Capture the cell that displays the provided text and extract its (X, Y) central coordinate. 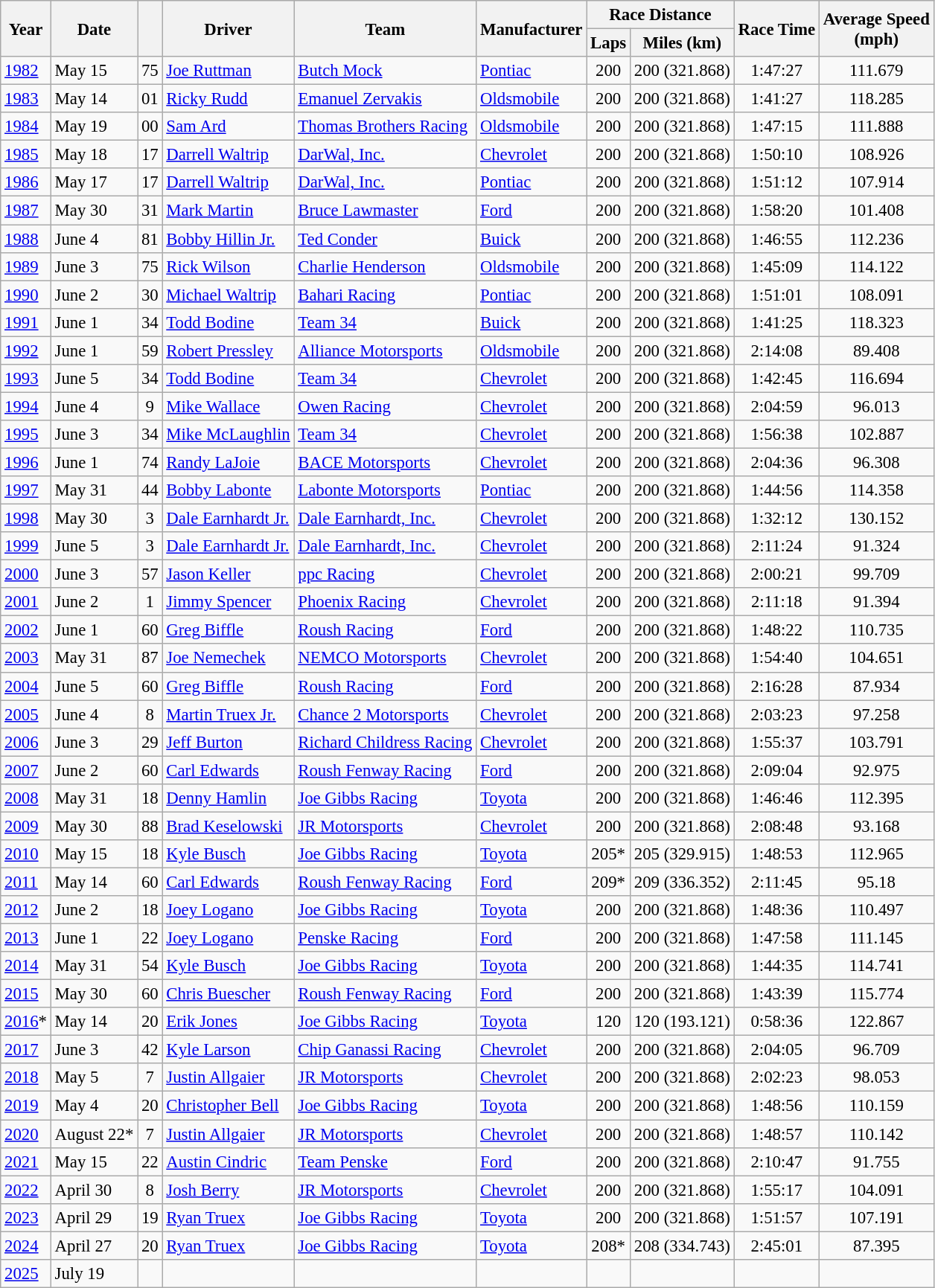
2:08:48 (776, 826)
1:42:45 (776, 379)
1:50:10 (776, 155)
87.395 (876, 1246)
Richard Childress Racing (386, 742)
104.091 (876, 1190)
108.091 (876, 295)
110.159 (876, 1106)
122.867 (876, 1022)
2013 (26, 938)
Chance 2 Motorsports (386, 714)
98.053 (876, 1078)
19 (150, 1217)
Year (26, 28)
1989 (26, 266)
44 (150, 490)
Laps (609, 43)
112.395 (876, 798)
97.258 (876, 714)
1998 (26, 519)
1 (150, 602)
2003 (26, 659)
104.651 (876, 659)
May 4 (94, 1106)
110.497 (876, 910)
120 (193.121) (683, 1022)
2:11:18 (776, 602)
209* (609, 882)
Team (386, 28)
1:46:46 (776, 798)
1988 (26, 239)
2:10:47 (776, 1162)
2:02:23 (776, 1078)
1:48:36 (776, 910)
2:03:23 (776, 714)
1:48:57 (776, 1134)
Manufacturer (532, 28)
116.694 (876, 379)
107.914 (876, 182)
96.709 (876, 1050)
1:51:01 (776, 295)
1:48:56 (776, 1106)
2:11:24 (776, 546)
1983 (26, 99)
1:55:37 (776, 742)
95.18 (876, 882)
2023 (26, 1217)
1985 (26, 155)
Martin Truex Jr. (228, 714)
May 18 (94, 155)
54 (150, 966)
92.975 (876, 770)
2017 (26, 1050)
42 (150, 1050)
Mike McLaughlin (228, 435)
00 (150, 126)
1996 (26, 462)
1:47:15 (776, 126)
81 (150, 239)
112.236 (876, 239)
May 5 (94, 1078)
2012 (26, 910)
Joe Ruttman (228, 71)
Bruce Lawmaster (386, 211)
2009 (26, 826)
118.323 (876, 322)
Austin Cindric (228, 1162)
01 (150, 99)
2:14:08 (776, 350)
2:11:45 (776, 882)
1:55:17 (776, 1190)
Owen Racing (386, 406)
Alliance Motorsports (386, 350)
Driver (228, 28)
208* (609, 1246)
Penske Racing (386, 938)
Date (94, 28)
Jeff Burton (228, 742)
0:58:36 (776, 1022)
Phoenix Racing (386, 602)
Mark Martin (228, 211)
110.142 (876, 1134)
Joe Nemechek (228, 659)
Labonte Motorsports (386, 490)
99.709 (876, 574)
2:09:04 (776, 770)
108.926 (876, 155)
Team Penske (386, 1162)
2:00:21 (776, 574)
1:46:55 (776, 239)
BACE Motorsports (386, 462)
57 (150, 574)
114.741 (876, 966)
2:45:01 (776, 1246)
1:47:58 (776, 938)
87.934 (876, 686)
1992 (26, 350)
74 (150, 462)
Charlie Henderson (386, 266)
114.122 (876, 266)
Butch Mock (386, 71)
Christopher Bell (228, 1106)
Brad Keselowski (228, 826)
96.013 (876, 406)
1:41:25 (776, 322)
1:32:12 (776, 519)
110.735 (876, 630)
Chip Ganassi Racing (386, 1050)
29 (150, 742)
2000 (26, 574)
Erik Jones (228, 1022)
91.324 (876, 546)
Chris Buescher (228, 994)
May 19 (94, 126)
1:54:40 (776, 659)
1991 (26, 322)
2016* (26, 1022)
July 19 (94, 1274)
April 29 (94, 1217)
1:47:27 (776, 71)
2:16:28 (776, 686)
April 30 (94, 1190)
Thomas Brothers Racing (386, 126)
2:04:05 (776, 1050)
1990 (26, 295)
112.965 (876, 854)
Bobby Hillin Jr. (228, 239)
Michael Waltrip (228, 295)
May 17 (94, 182)
Emanuel Zervakis (386, 99)
1:41:27 (776, 99)
2010 (26, 854)
Ricky Rudd (228, 99)
Randy LaJoie (228, 462)
Mike Wallace (228, 406)
Rick Wilson (228, 266)
114.358 (876, 490)
Jimmy Spencer (228, 602)
1:48:53 (776, 854)
208 (334.743) (683, 1246)
Ted Conder (386, 239)
89.408 (876, 350)
2004 (26, 686)
1:44:56 (776, 490)
Josh Berry (228, 1190)
1984 (26, 126)
2014 (26, 966)
1:51:12 (776, 182)
Kyle Larson (228, 1050)
2015 (26, 994)
1:51:57 (776, 1217)
111.145 (876, 938)
2019 (26, 1106)
96.308 (876, 462)
1:48:22 (776, 630)
88 (150, 826)
111.888 (876, 126)
Miles (km) (683, 43)
1:56:38 (776, 435)
2022 (26, 1190)
118.285 (876, 99)
2001 (26, 602)
1995 (26, 435)
2020 (26, 1134)
2018 (26, 1078)
1986 (26, 182)
111.679 (876, 71)
Robert Pressley (228, 350)
Average Speed(mph) (876, 28)
102.887 (876, 435)
Race Distance (660, 15)
1993 (26, 379)
2025 (26, 1274)
NEMCO Motorsports (386, 659)
2:04:36 (776, 462)
1:44:35 (776, 966)
Sam Ard (228, 126)
Jason Keller (228, 574)
30 (150, 295)
Bahari Racing (386, 295)
59 (150, 350)
101.408 (876, 211)
209 (336.352) (683, 882)
Bobby Labonte (228, 490)
2007 (26, 770)
2:04:59 (776, 406)
205* (609, 854)
9 (150, 406)
91.755 (876, 1162)
August 22* (94, 1134)
2006 (26, 742)
1:45:09 (776, 266)
130.152 (876, 519)
2021 (26, 1162)
1994 (26, 406)
1999 (26, 546)
205 (329.915) (683, 854)
1982 (26, 71)
93.168 (876, 826)
1:43:39 (776, 994)
ppc Racing (386, 574)
107.191 (876, 1217)
2024 (26, 1246)
Race Time (776, 28)
1987 (26, 211)
87 (150, 659)
91.394 (876, 602)
31 (150, 211)
2005 (26, 714)
120 (609, 1022)
April 27 (94, 1246)
Denny Hamlin (228, 798)
1997 (26, 490)
103.791 (876, 742)
2002 (26, 630)
2011 (26, 882)
2008 (26, 798)
115.774 (876, 994)
1:58:20 (776, 211)
